Search for the cell housing the specified text and yield its (x, y) center coordinate. 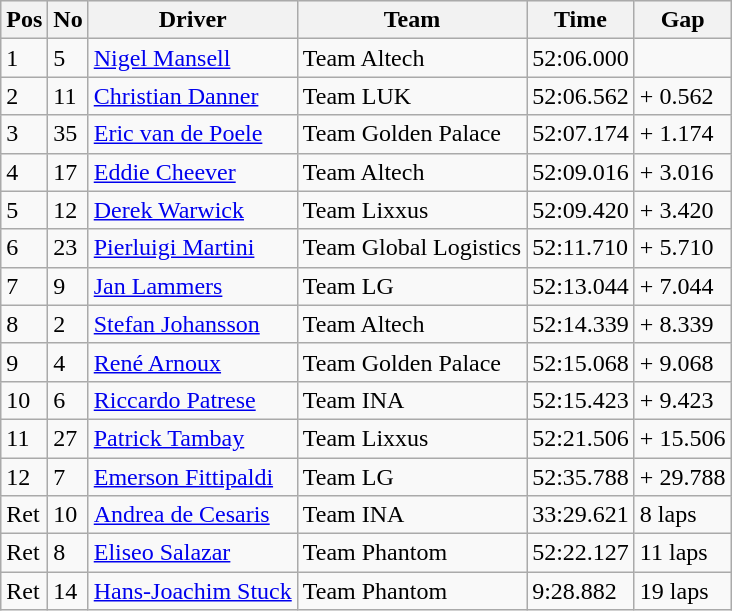
Patrick Tambay (192, 438)
19 laps (682, 591)
52:06.562 (581, 96)
52:22.127 (581, 553)
Nigel Mansell (192, 58)
Riccardo Patrese (192, 400)
52:14.339 (581, 324)
14 (68, 591)
Christian Danner (192, 96)
Gap (682, 20)
Pierluigi Martini (192, 248)
+ 5.710 (682, 248)
Time (581, 20)
+ 3.016 (682, 172)
52:35.788 (581, 477)
23 (68, 248)
Eliseo Salazar (192, 553)
8 laps (682, 515)
No (68, 20)
Derek Warwick (192, 210)
11 laps (682, 553)
Hans-Joachim Stuck (192, 591)
1 (24, 58)
Team (412, 20)
Eddie Cheever (192, 172)
Andrea de Cesaris (192, 515)
52:13.044 (581, 286)
Jan Lammers (192, 286)
27 (68, 438)
Pos (24, 20)
52:15.068 (581, 362)
+ 3.420 (682, 210)
Eric van de Poele (192, 134)
52:15.423 (581, 400)
52:09.420 (581, 210)
+ 29.788 (682, 477)
35 (68, 134)
+ 9.423 (682, 400)
Stefan Johansson (192, 324)
17 (68, 172)
+ 1.174 (682, 134)
+ 0.562 (682, 96)
52:09.016 (581, 172)
Team LUK (412, 96)
52:07.174 (581, 134)
9:28.882 (581, 591)
52:11.710 (581, 248)
René Arnoux (192, 362)
52:06.000 (581, 58)
Driver (192, 20)
3 (24, 134)
52:21.506 (581, 438)
Team Global Logistics (412, 248)
+ 15.506 (682, 438)
+ 9.068 (682, 362)
+ 8.339 (682, 324)
+ 7.044 (682, 286)
Emerson Fittipaldi (192, 477)
33:29.621 (581, 515)
